Identify which cell holds the provided text, then report its [x, y] central coordinate. 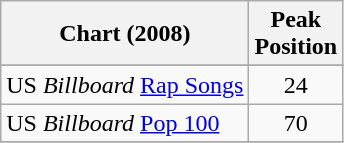
Chart (2008) [125, 34]
70 [296, 123]
US Billboard Pop 100 [125, 123]
24 [296, 85]
US Billboard Rap Songs [125, 85]
PeakPosition [296, 34]
